Capture the cell that displays the provided text and extract its (X, Y) central coordinate. 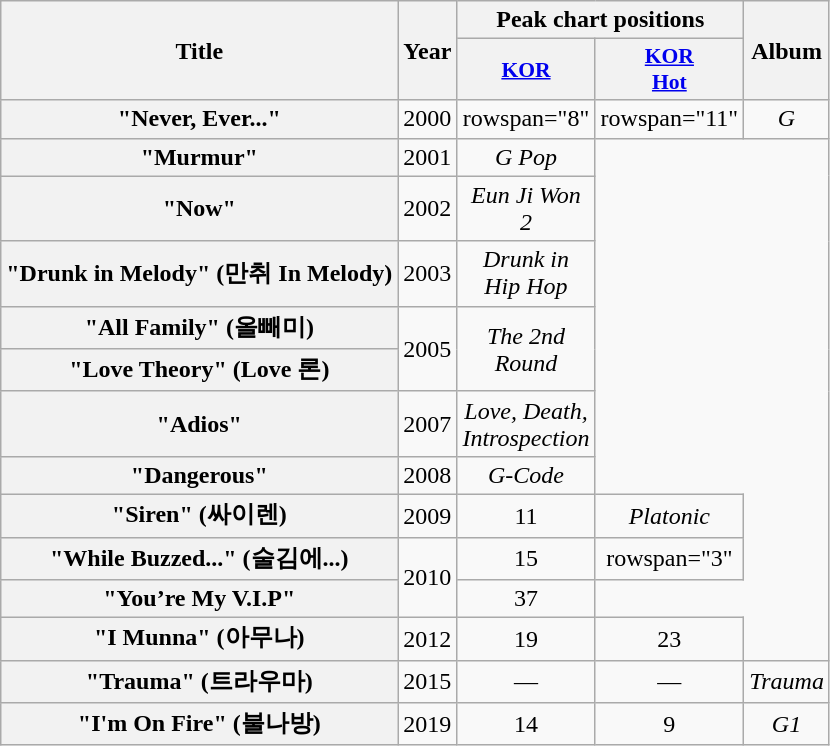
Trauma (787, 682)
2008 (428, 475)
"Love Theory" (Love 론) (200, 370)
Year (428, 50)
Peak chart positions (600, 20)
"Trauma" (트라우마) (200, 682)
"Drunk in Melody" (만취 In Melody) (200, 274)
Love, Death, Introspection (526, 424)
2002 (428, 208)
"All Family" (올빼미) (200, 328)
2010 (428, 578)
The 2nd Round (526, 348)
19 (526, 640)
"I Munna" (아무나) (200, 640)
23 (670, 640)
2007 (428, 424)
37 (526, 599)
2000 (428, 119)
14 (526, 724)
2015 (428, 682)
Eun Ji Won 2 (526, 208)
"Adios" (200, 424)
2003 (428, 274)
rowspan="3" (670, 558)
"While Buzzed..." (술김에...) (200, 558)
11 (526, 516)
2009 (428, 516)
2012 (428, 640)
G1 (787, 724)
15 (526, 558)
"Murmur" (200, 157)
"Dangerous" (200, 475)
G Pop (526, 157)
Title (200, 50)
Drunk in Hip Hop (526, 274)
"I'm On Fire" (불나방) (200, 724)
2001 (428, 157)
Platonic (670, 516)
rowspan="8" (526, 119)
Album (787, 50)
rowspan="11" (670, 119)
"You’re My V.I.P" (200, 599)
G-Code (526, 475)
"Siren" (싸이렌) (200, 516)
2019 (428, 724)
2005 (428, 348)
G (787, 119)
KOR (526, 70)
"Never, Ever..." (200, 119)
9 (670, 724)
KORHot (670, 70)
"Now" (200, 208)
